Locate the cell with the specified text and output its (X, Y) center coordinate. 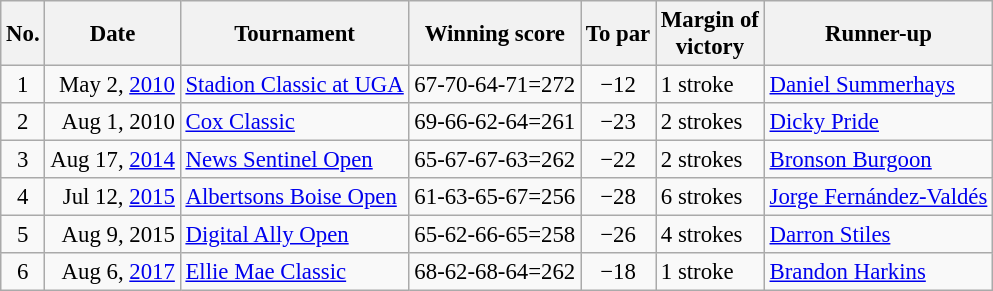
May 2, 2010 (112, 85)
Stadion Classic at UGA (294, 85)
Margin ofvictory (710, 34)
4 strokes (710, 235)
4 (23, 197)
Dicky Pride (878, 122)
Darron Stiles (878, 235)
−26 (618, 235)
67-70-64-71=272 (495, 85)
Albertsons Boise Open (294, 197)
1 (23, 85)
1 stroke (710, 85)
61-63-65-67=256 (495, 197)
No. (23, 34)
2 (23, 122)
Jorge Fernández-Valdés (878, 197)
Tournament (294, 34)
−23 (618, 122)
Aug 17, 2014 (112, 160)
Daniel Summerhays (878, 85)
−12 (618, 85)
65-62-66-65=258 (495, 235)
−28 (618, 197)
Bronson Burgoon (878, 160)
65-67-67-63=262 (495, 160)
Date (112, 34)
3 (23, 160)
Runner-up (878, 34)
Winning score (495, 34)
Digital Ally Open (294, 235)
6 strokes (710, 197)
Aug 9, 2015 (112, 235)
69-66-62-64=261 (495, 122)
Jul 12, 2015 (112, 197)
5 (23, 235)
Cox Classic (294, 122)
To par (618, 34)
News Sentinel Open (294, 160)
−22 (618, 160)
Aug 1, 2010 (112, 122)
